Extract the [x, y] coordinate from the center of the cell holding the provided text.  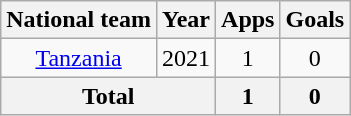
Total [108, 96]
Year [186, 20]
2021 [186, 58]
National team [79, 20]
Tanzania [79, 58]
Apps [248, 20]
Goals [315, 20]
